Find where the given text appears and provide that cell's center as [x, y] coordinate. 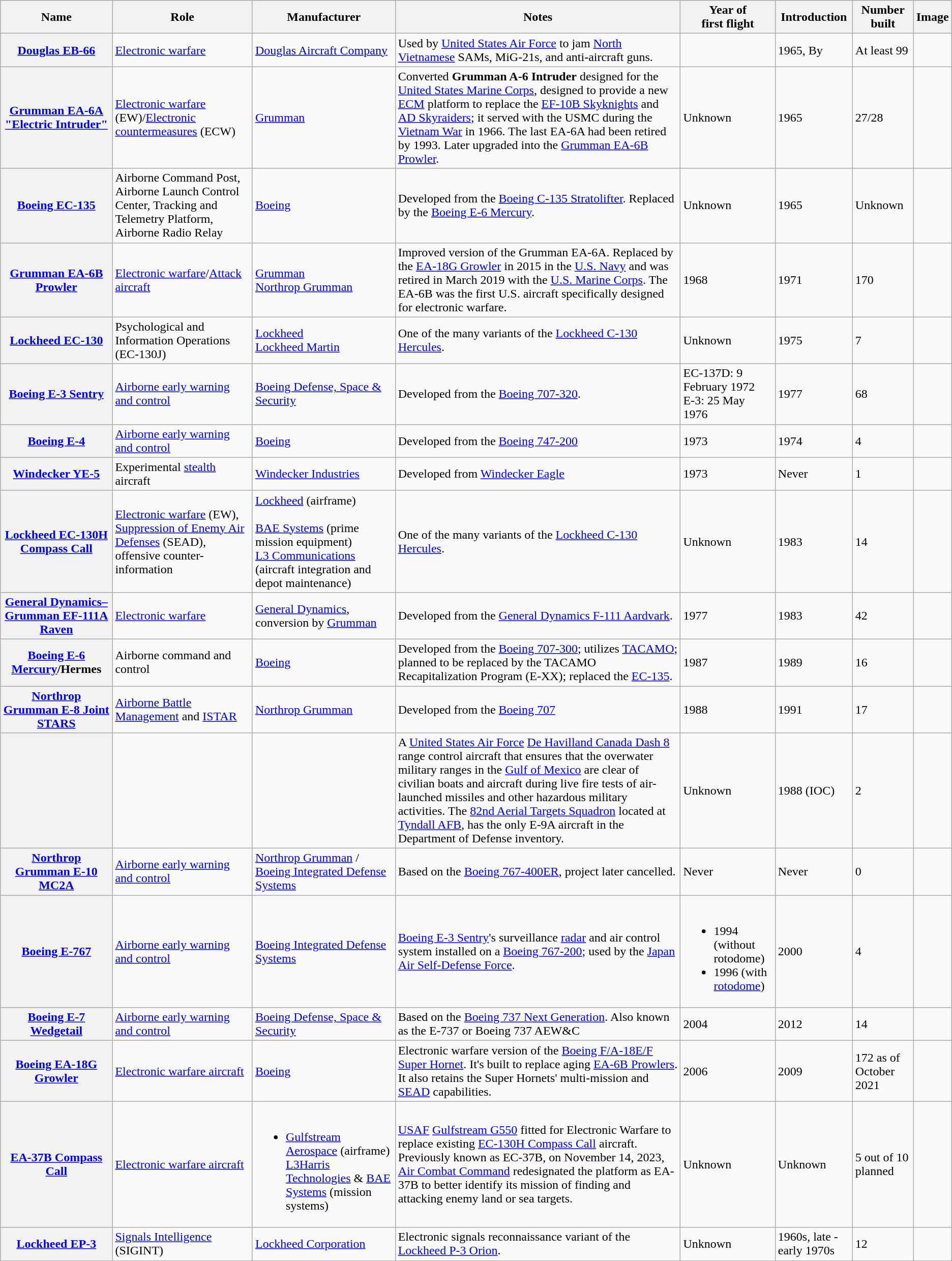
Windecker YE-5 [56, 474]
General Dynamics, conversion by Grumman [323, 615]
1987 [728, 662]
Lockheed EP-3 [56, 1244]
2 [883, 790]
Boeing E-3 Sentry [56, 394]
Northrop Grumman E-8 Joint STARS [56, 709]
Image [933, 17]
1988 (IOC) [814, 790]
Manufacturer [323, 17]
2012 [814, 1024]
Electronic warfare/Attack aircraft [183, 280]
Based on the Boeing 767-400ER, project later cancelled. [538, 872]
EA-37B Compass Call [56, 1164]
Electronic warfare (EW), Suppression of Enemy Air Defenses (SEAD), offensive counter-information [183, 541]
1994 (without rotodome)1996 (with rotodome) [728, 951]
Douglas Aircraft Company [323, 50]
Windecker Industries [323, 474]
Boeing E-4 [56, 441]
1988 [728, 709]
Number built [883, 17]
Grumman EA-6A "Electric Intruder" [56, 118]
Experimental stealth aircraft [183, 474]
General Dynamics–Grumman EF-111A Raven [56, 615]
Douglas EB-66 [56, 50]
Electronic warfare (EW)/Electronic countermeasures (ECW) [183, 118]
Boeing E-3 Sentry's surveillance radar and air control system installed on a Boeing 767-200; used by the Japan Air Self-Defense Force. [538, 951]
2000 [814, 951]
0 [883, 872]
2004 [728, 1024]
7 [883, 340]
Northrop Grumman E-10 MC2A [56, 872]
Name [56, 17]
Lockheed EC-130H Compass Call [56, 541]
Developed from the Boeing 707 [538, 709]
Airborne Command Post, Airborne Launch Control Center, Tracking and Telemetry Platform, Airborne Radio Relay [183, 206]
Lockheed Corporation [323, 1244]
Lockheed (airframe)BAE Systems (prime mission equipment) L3 Communications (aircraft integration and depot maintenance) [323, 541]
Based on the Boeing 737 Next Generation. Also known as the E-737 or Boeing 737 AEW&C [538, 1024]
Boeing EA-18G Growler [56, 1071]
1989 [814, 662]
1974 [814, 441]
Northrop Grumman / Boeing Integrated Defense Systems [323, 872]
Role [183, 17]
1991 [814, 709]
Notes [538, 17]
Grumman EA-6B Prowler [56, 280]
27/28 [883, 118]
1975 [814, 340]
Developed from the Boeing 747-200 [538, 441]
Developed from the Boeing C-135 Stratolifter. Replaced by the Boeing E-6 Mercury. [538, 206]
Airborne command and control [183, 662]
Electronic signals reconnaissance variant of the Lockheed P-3 Orion. [538, 1244]
Developed from the General Dynamics F-111 Aardvark. [538, 615]
Airborne Battle Management and ISTAR [183, 709]
Signals Intelligence (SIGINT) [183, 1244]
Northrop Grumman [323, 709]
Boeing E-7 Wedgetail [56, 1024]
Used by United States Air Force to jam North Vietnamese SAMs, MiG-21s, and anti-aircraft guns. [538, 50]
2009 [814, 1071]
Introduction [814, 17]
1960s, late -early 1970s [814, 1244]
Developed from the Boeing 707-320. [538, 394]
1968 [728, 280]
68 [883, 394]
17 [883, 709]
1965, By [814, 50]
Gulfstream Aerospace (airframe) L3Harris Technologies & BAE Systems (mission systems) [323, 1164]
Boeing Integrated Defense Systems [323, 951]
Grumman [323, 118]
GrummanNorthrop Grumman [323, 280]
Lockheed EC-130 [56, 340]
Boeing EC-135 [56, 206]
2006 [728, 1071]
172 as of October 2021 [883, 1071]
EC-137D: 9 February 1972E-3: 25 May 1976 [728, 394]
Boeing E-767 [56, 951]
Developed from the Boeing 707-300; utilizes TACAMO; planned to be replaced by the TACAMO Recapitalization Program (E-XX); replaced the EC-135. [538, 662]
170 [883, 280]
Boeing E-6 Mercury/Hermes [56, 662]
12 [883, 1244]
1971 [814, 280]
5 out of 10 planned [883, 1164]
16 [883, 662]
LockheedLockheed Martin [323, 340]
Psychological and Information Operations (EC-130J) [183, 340]
42 [883, 615]
At least 99 [883, 50]
1 [883, 474]
Developed from Windecker Eagle [538, 474]
Year offirst flight [728, 17]
